Identify which cell holds the provided text, then report its [x, y] central coordinate. 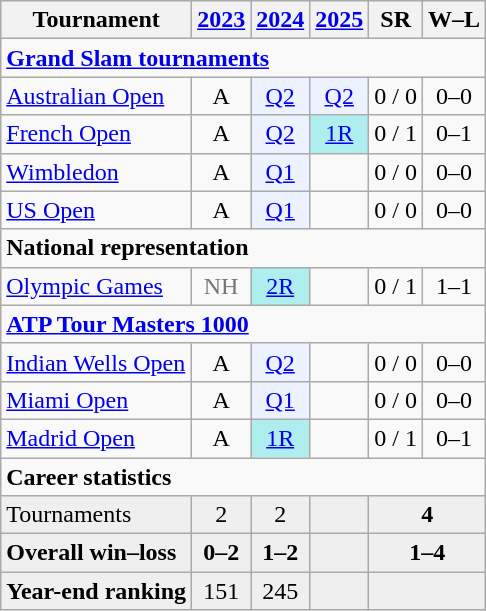
1–1 [454, 286]
151 [222, 591]
Tournaments [96, 515]
Wimbledon [96, 172]
US Open [96, 210]
SR [396, 20]
0–2 [222, 553]
1–4 [428, 553]
Miami Open [96, 400]
Year-end ranking [96, 591]
Indian Wells Open [96, 362]
1–2 [280, 553]
4 [428, 515]
Tournament [96, 20]
2023 [222, 20]
Overall win–loss [96, 553]
Grand Slam tournaments [244, 58]
Olympic Games [96, 286]
2R [280, 286]
National representation [244, 248]
245 [280, 591]
ATP Tour Masters 1000 [244, 324]
Australian Open [96, 96]
Career statistics [244, 477]
French Open [96, 134]
2024 [280, 20]
2025 [340, 20]
NH [222, 286]
W–L [454, 20]
Madrid Open [96, 438]
